Determine the [x, y] coordinate at the center of the cell enclosing the given text.  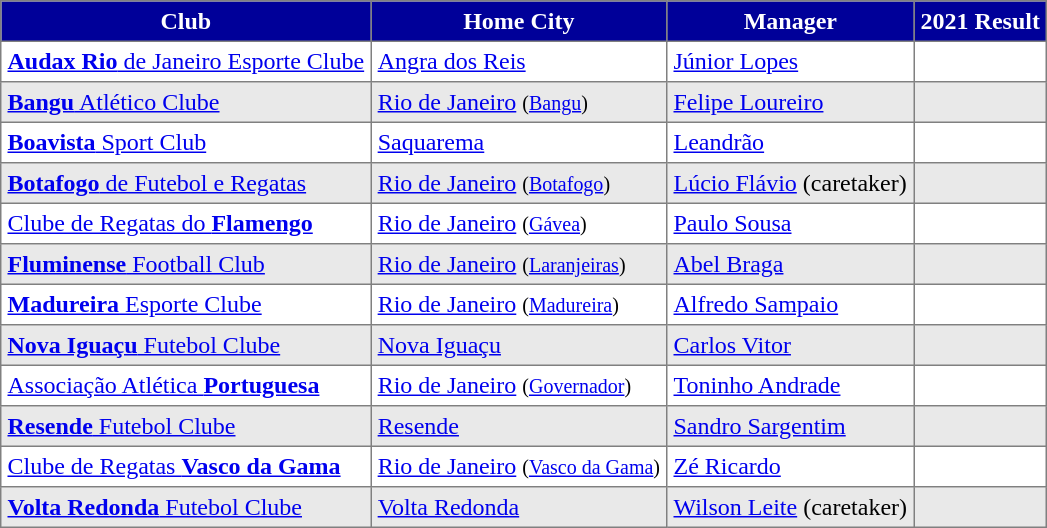
2021 Result [980, 21]
Júnior Lopes [790, 61]
Abel Braga [790, 264]
Volta Redonda [519, 507]
Manager [790, 21]
Sandro Sargentim [790, 426]
Alfredo Sampaio [790, 304]
Nova Iguaçu Futebol Clube [186, 345]
Volta Redonda Futebol Clube [186, 507]
Boavista Sport Club [186, 142]
Wilson Leite (caretaker) [790, 507]
Resende Futebol Clube [186, 426]
Lúcio Flávio (caretaker) [790, 183]
Fluminense Football Club [186, 264]
Resende [519, 426]
Clube de Regatas do Flamengo [186, 223]
Angra dos Reis [519, 61]
Saquarema [519, 142]
Audax Rio de Janeiro Esporte Clube [186, 61]
Paulo Sousa [790, 223]
Rio de Janeiro (Gávea) [519, 223]
Nova Iguaçu [519, 345]
Carlos Vitor [790, 345]
Madureira Esporte Clube [186, 304]
Bangu Atlético Clube [186, 102]
Rio de Janeiro (Governador) [519, 385]
Clube de Regatas Vasco da Gama [186, 466]
Club [186, 21]
Rio de Janeiro (Bangu) [519, 102]
Rio de Janeiro (Laranjeiras) [519, 264]
Rio de Janeiro (Botafogo) [519, 183]
Toninho Andrade [790, 385]
Felipe Loureiro [790, 102]
Zé Ricardo [790, 466]
Leandrão [790, 142]
Rio de Janeiro (Vasco da Gama) [519, 466]
Home City [519, 21]
Rio de Janeiro (Madureira) [519, 304]
Associação Atlética Portuguesa [186, 385]
Botafogo de Futebol e Regatas [186, 183]
